Search for the cell housing the specified text and yield its (X, Y) center coordinate. 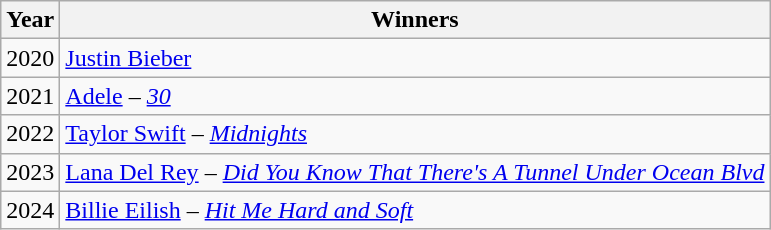
Billie Eilish – Hit Me Hard and Soft (415, 210)
2021 (30, 96)
Year (30, 20)
2020 (30, 58)
Taylor Swift – Midnights (415, 134)
2022 (30, 134)
Lana Del Rey – Did You Know That There's A Tunnel Under Ocean Blvd (415, 172)
Winners (415, 20)
Adele – 30 (415, 96)
2024 (30, 210)
Justin Bieber (415, 58)
2023 (30, 172)
